From the cell containing the given text, extract its center point as [x, y] coordinate. 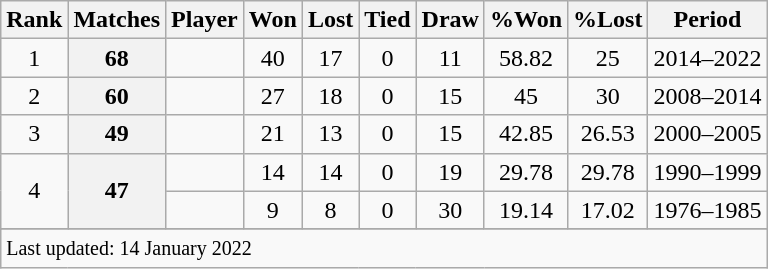
19 [450, 172]
3 [34, 134]
26.53 [608, 134]
21 [272, 134]
Matches [117, 20]
49 [117, 134]
Player [205, 20]
2 [34, 96]
Tied [388, 20]
2014–2022 [708, 58]
9 [272, 210]
58.82 [526, 58]
Lost [330, 20]
40 [272, 58]
1990–1999 [708, 172]
13 [330, 134]
%Lost [608, 20]
27 [272, 96]
68 [117, 58]
2008–2014 [708, 96]
2000–2005 [708, 134]
Last updated: 14 January 2022 [384, 248]
60 [117, 96]
Period [708, 20]
1976–1985 [708, 210]
42.85 [526, 134]
17 [330, 58]
45 [526, 96]
Won [272, 20]
17.02 [608, 210]
8 [330, 210]
19.14 [526, 210]
47 [117, 191]
4 [34, 191]
%Won [526, 20]
25 [608, 58]
Draw [450, 20]
Rank [34, 20]
18 [330, 96]
11 [450, 58]
1 [34, 58]
